Pinpoint the cell where the given text exists, returning its (x, y) midpoint coordinate. 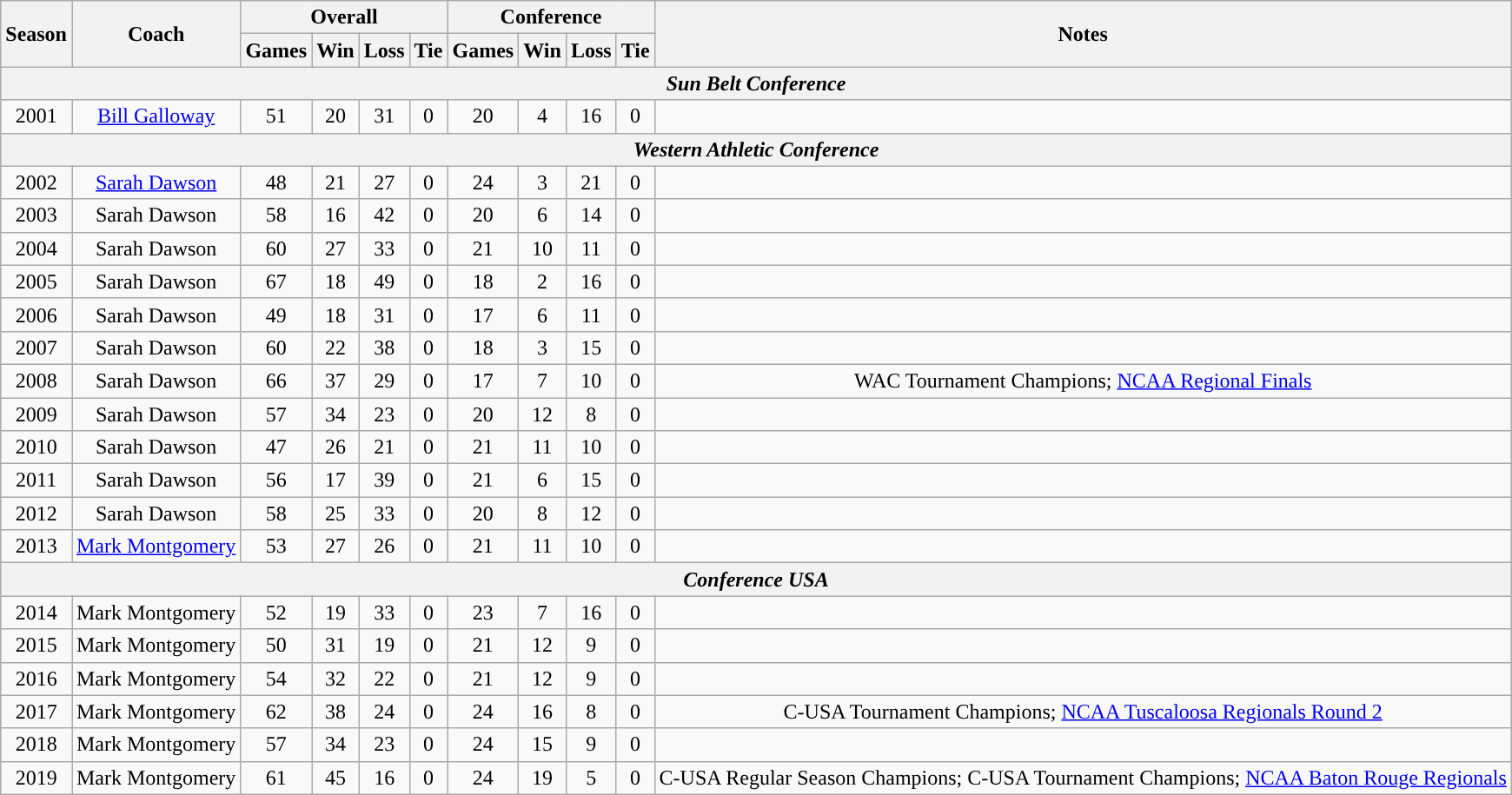
14 (591, 215)
37 (335, 381)
2009 (36, 414)
52 (276, 613)
4 (542, 116)
2015 (36, 646)
Sun Belt Conference (756, 83)
61 (276, 778)
42 (384, 215)
Conference USA (756, 580)
47 (276, 447)
2012 (36, 513)
45 (335, 778)
5 (591, 778)
56 (276, 480)
2003 (36, 215)
2008 (36, 381)
Western Athletic Conference (756, 149)
Coach (156, 34)
25 (335, 513)
51 (276, 116)
2007 (36, 348)
29 (384, 381)
WAC Tournament Champions; NCAA Regional Finals (1083, 381)
2013 (36, 547)
62 (276, 712)
Conference (551, 17)
2006 (36, 315)
Notes (1083, 34)
48 (276, 182)
39 (384, 480)
2004 (36, 248)
53 (276, 547)
C-USA Tournament Champions; NCAA Tuscaloosa Regionals Round 2 (1083, 712)
2002 (36, 182)
2014 (36, 613)
2016 (36, 679)
C-USA Regular Season Champions; C-USA Tournament Champions; NCAA Baton Rouge Regionals (1083, 778)
32 (335, 679)
66 (276, 381)
Bill Galloway (156, 116)
2018 (36, 745)
2001 (36, 116)
2011 (36, 480)
2017 (36, 712)
2005 (36, 282)
67 (276, 282)
Overall (344, 17)
2 (542, 282)
2019 (36, 778)
54 (276, 679)
50 (276, 646)
2010 (36, 447)
Season (36, 34)
